Search for the cell housing the specified text and yield its [X, Y] center coordinate. 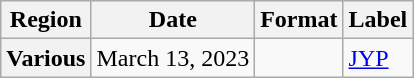
Region [46, 20]
Various [46, 58]
March 13, 2023 [173, 58]
JYP [378, 58]
Format [299, 20]
Date [173, 20]
Label [378, 20]
